Provide the [x, y] coordinate of the cell's center where the given text is located.  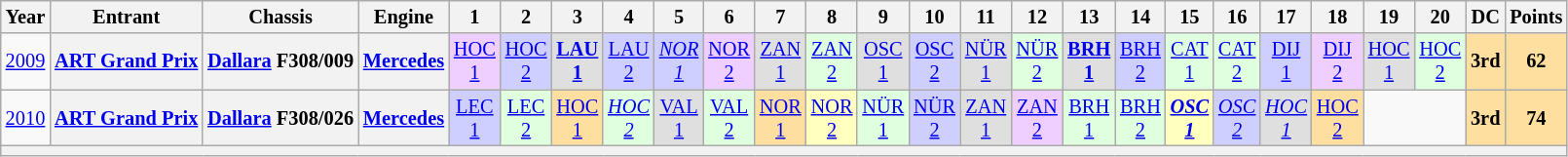
2010 [25, 118]
5 [679, 17]
CAT1 [1190, 61]
20 [1439, 17]
CAT2 [1237, 61]
3 [577, 17]
LEC1 [475, 118]
19 [1389, 17]
Dallara F308/026 [280, 118]
16 [1237, 17]
6 [728, 17]
14 [1140, 17]
Points [1536, 17]
LAU1 [577, 61]
DIJ1 [1286, 61]
10 [935, 17]
DC [1485, 17]
1 [475, 17]
74 [1536, 118]
8 [832, 17]
62 [1536, 61]
17 [1286, 17]
VAL1 [679, 118]
LEC2 [526, 118]
DIJ2 [1338, 61]
15 [1190, 17]
2 [526, 17]
Dallara F308/009 [280, 61]
18 [1338, 17]
Year [25, 17]
12 [1038, 17]
11 [986, 17]
4 [629, 17]
7 [781, 17]
9 [882, 17]
Entrant [127, 17]
Engine [403, 17]
LAU2 [629, 61]
2009 [25, 61]
13 [1089, 17]
VAL2 [728, 118]
Chassis [280, 17]
